Return the [X, Y] coordinate for the center point of the cell that contains the specified text.  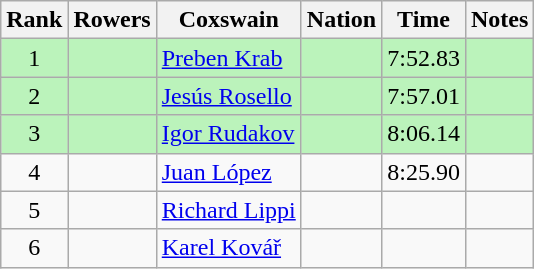
2 [34, 96]
Preben Krab [228, 58]
Coxswain [228, 20]
7:57.01 [424, 96]
Time [424, 20]
3 [34, 134]
Jesús Rosello [228, 96]
Karel Kovář [228, 248]
5 [34, 210]
7:52.83 [424, 58]
8:06.14 [424, 134]
Nation [341, 20]
8:25.90 [424, 172]
Richard Lippi [228, 210]
Rank [34, 20]
Igor Rudakov [228, 134]
Juan López [228, 172]
Rowers [112, 20]
6 [34, 248]
4 [34, 172]
Notes [499, 20]
1 [34, 58]
